Determine the [x, y] coordinate at the center of the cell enclosing the given text.  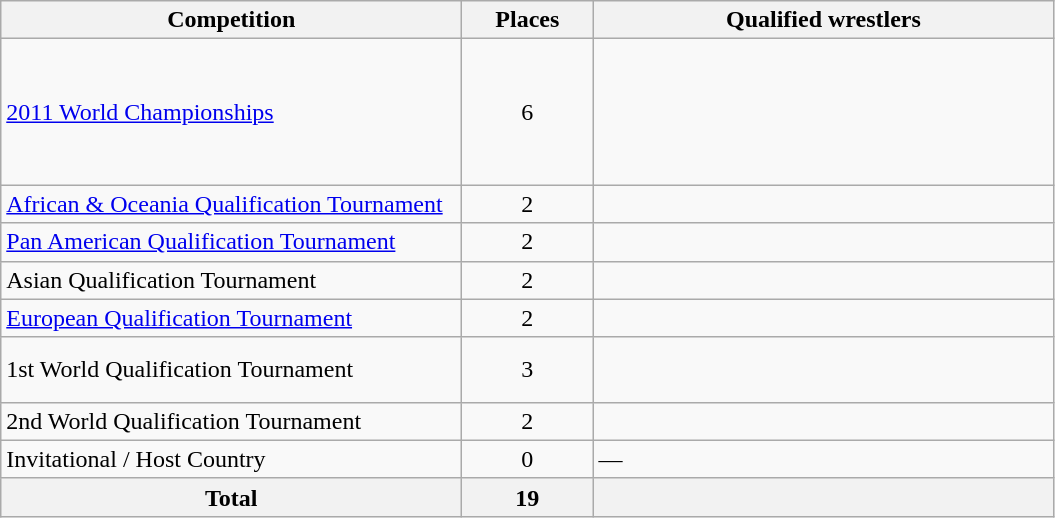
African & Oceania Qualification Tournament [232, 204]
Competition [232, 20]
1st World Qualification Tournament [232, 370]
— [824, 459]
Qualified wrestlers [824, 20]
0 [528, 459]
Invitational / Host Country [232, 459]
Pan American Qualification Tournament [232, 242]
Places [528, 20]
2011 World Championships [232, 112]
3 [528, 370]
2nd World Qualification Tournament [232, 421]
Asian Qualification Tournament [232, 280]
European Qualification Tournament [232, 318]
Total [232, 497]
6 [528, 112]
19 [528, 497]
